Provide the [X, Y] coordinate of the cell's center where the given text is located.  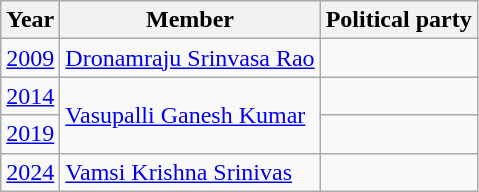
Year [30, 20]
Political party [398, 20]
Dronamraju Srinvasa Rao [190, 58]
2019 [30, 134]
Member [190, 20]
Vamsi Krishna Srinivas [190, 172]
Vasupalli Ganesh Kumar [190, 115]
2014 [30, 96]
2024 [30, 172]
2009 [30, 58]
